Return (X, Y) of the center of cell containing provided text 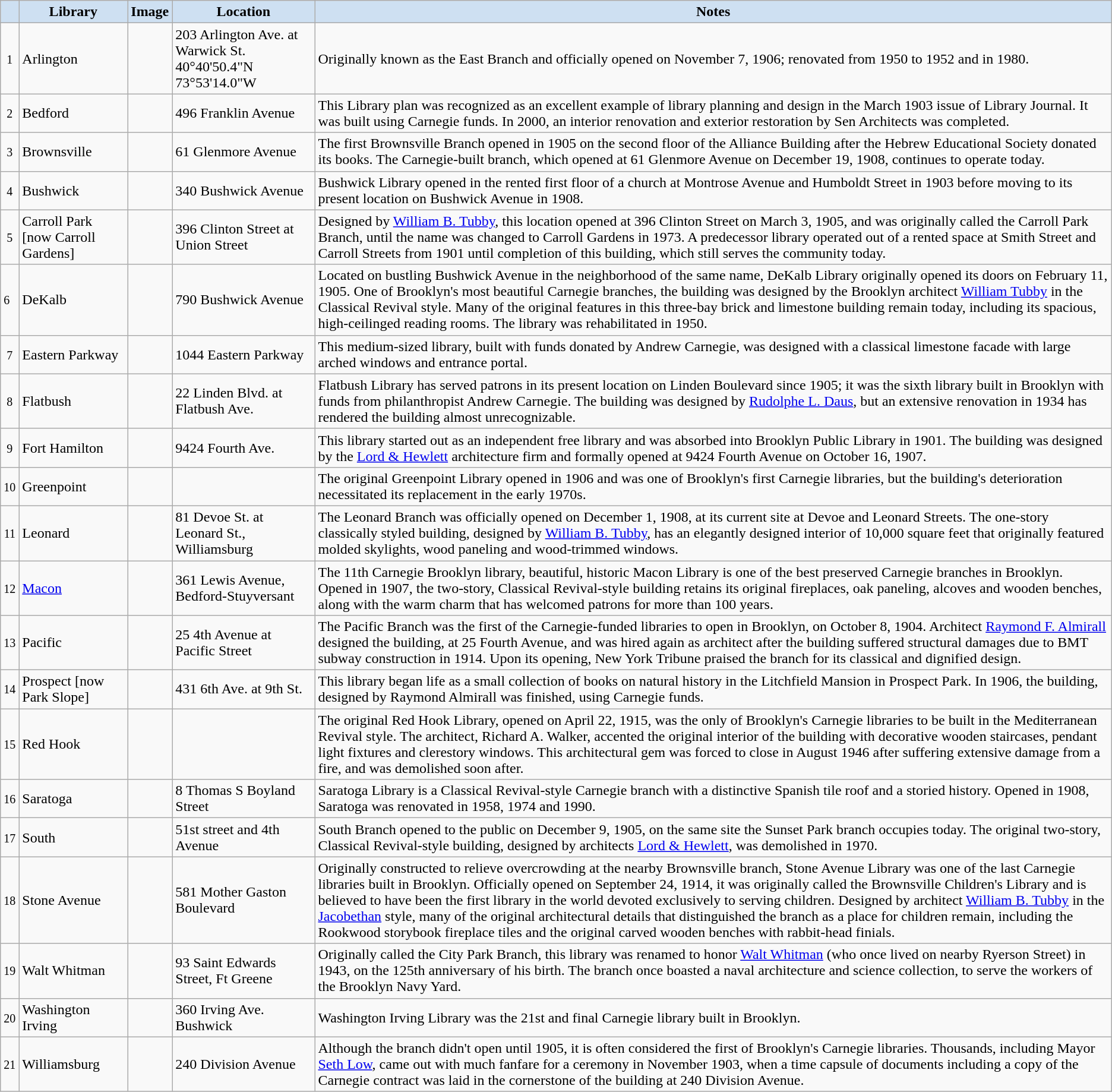
Washington Irving (74, 1017)
18 (10, 900)
11 (10, 533)
8 (10, 401)
Bushwick (74, 190)
Washington Irving Library was the 21st and final Carnegie library built in Brooklyn. (713, 1017)
10 (10, 486)
496 Franklin Avenue (244, 113)
Greenpoint (74, 486)
8 Thomas S Boyland Street (244, 799)
Library (74, 12)
Originally known as the East Branch and officially opened on November 7, 1906; renovated from 1950 to 1952 and in 1980. (713, 58)
1044 Eastern Parkway (244, 354)
Eastern Parkway (74, 354)
Brownsville (74, 152)
Bedford (74, 113)
Williamsburg (74, 1064)
Walt Whitman (74, 971)
Macon (74, 588)
203 Arlington Ave. at Warwick St. 40°40'50.4"N 73°53'14.0"W (244, 58)
20 (10, 1017)
2 (10, 113)
396 Clinton Street at Union Street (244, 237)
Fort Hamilton (74, 448)
Notes (713, 12)
Flatbush (74, 401)
Carroll Park [now Carroll Gardens] (74, 237)
Stone Avenue (74, 900)
93 Saint Edwards Street, Ft Greene (244, 971)
21 (10, 1064)
DeKalb (74, 299)
9 (10, 448)
6 (10, 299)
Red Hook (74, 744)
431 6th Ave. at 9th St. (244, 689)
Saratoga (74, 799)
Prospect [now Park Slope] (74, 689)
22 Linden Blvd. at Flatbush Ave. (244, 401)
9424 Fourth Ave. (244, 448)
Arlington (74, 58)
5 (10, 237)
61 Glenmore Avenue (244, 152)
1 (10, 58)
Location (244, 12)
240 Division Avenue (244, 1064)
17 (10, 838)
340 Bushwick Avenue (244, 190)
16 (10, 799)
360 Irving Ave. Bushwick (244, 1017)
South (74, 838)
790 Bushwick Avenue (244, 299)
4 (10, 190)
Image (150, 12)
51st street and 4th Avenue (244, 838)
Pacific (74, 643)
15 (10, 744)
19 (10, 971)
361 Lewis Avenue, Bedford-Stuyversant (244, 588)
25 4th Avenue at Pacific Street (244, 643)
12 (10, 588)
7 (10, 354)
13 (10, 643)
Leonard (74, 533)
14 (10, 689)
581 Mother Gaston Boulevard (244, 900)
3 (10, 152)
81 Devoe St. at Leonard St., Williamsburg (244, 533)
